Pinpoint the cell where the given text exists, returning its [X, Y] midpoint coordinate. 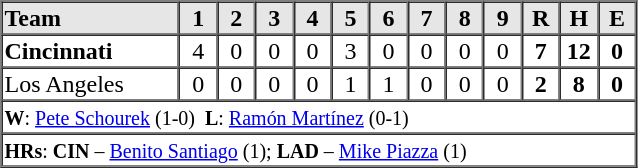
12 [579, 50]
6 [388, 18]
E [617, 18]
9 [503, 18]
Team [91, 18]
W: Pete Schourek (1-0) L: Ramón Martínez (0-1) [319, 116]
H [579, 18]
HRs: CIN – Benito Santiago (1); LAD – Mike Piazza (1) [319, 150]
Cincinnati [91, 50]
Los Angeles [91, 84]
5 [350, 18]
R [541, 18]
